Pinpoint the cell where the given text exists, returning its (X, Y) midpoint coordinate. 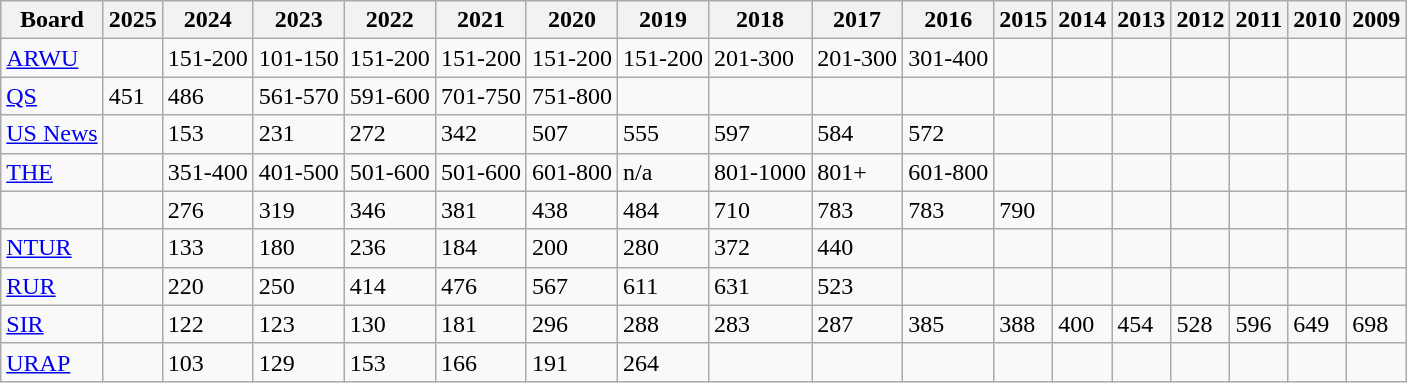
Board (52, 20)
288 (662, 324)
301-400 (948, 58)
701-750 (480, 96)
319 (298, 210)
2015 (1024, 20)
597 (760, 134)
561-570 (298, 96)
250 (298, 286)
264 (662, 362)
438 (572, 210)
414 (390, 286)
801-1000 (760, 172)
584 (858, 134)
122 (208, 324)
790 (1024, 210)
103 (208, 362)
528 (1200, 324)
272 (390, 134)
2019 (662, 20)
ARWU (52, 58)
2023 (298, 20)
2022 (390, 20)
440 (858, 248)
RUR (52, 286)
454 (1142, 324)
649 (1318, 324)
220 (208, 286)
2011 (1259, 20)
555 (662, 134)
184 (480, 248)
n/a (662, 172)
710 (760, 210)
236 (390, 248)
611 (662, 286)
130 (390, 324)
US News (52, 134)
2017 (858, 20)
123 (298, 324)
801+ (858, 172)
283 (760, 324)
URAP (52, 362)
2014 (1082, 20)
276 (208, 210)
2021 (480, 20)
342 (480, 134)
QS (52, 96)
NTUR (52, 248)
596 (1259, 324)
181 (480, 324)
523 (858, 286)
SIR (52, 324)
476 (480, 286)
486 (208, 96)
401-500 (298, 172)
698 (1376, 324)
484 (662, 210)
2010 (1318, 20)
2016 (948, 20)
507 (572, 134)
381 (480, 210)
133 (208, 248)
280 (662, 248)
346 (390, 210)
451 (132, 96)
166 (480, 362)
351-400 (208, 172)
180 (298, 248)
751-800 (572, 96)
2013 (1142, 20)
191 (572, 362)
101-150 (298, 58)
372 (760, 248)
385 (948, 324)
200 (572, 248)
THE (52, 172)
2009 (1376, 20)
287 (858, 324)
2024 (208, 20)
572 (948, 134)
2020 (572, 20)
631 (760, 286)
567 (572, 286)
400 (1082, 324)
2025 (132, 20)
2018 (760, 20)
2012 (1200, 20)
296 (572, 324)
388 (1024, 324)
231 (298, 134)
129 (298, 362)
591-600 (390, 96)
